Scan for the cell matching the given text and deliver its [X, Y] coordinate at center. 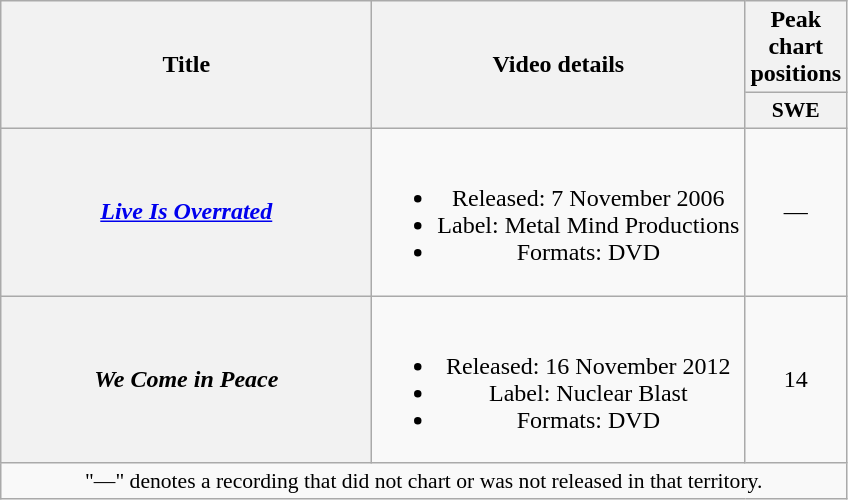
Released: 7 November 2006Label: Metal Mind ProductionsFormats: DVD [558, 212]
Released: 16 November 2012Label: Nuclear BlastFormats: DVD [558, 380]
Peak chart positions [796, 47]
"—" denotes a recording that did not chart or was not released in that territory. [424, 481]
Video details [558, 65]
— [796, 212]
Title [186, 65]
We Come in Peace [186, 380]
Live Is Overrated [186, 212]
SWE [796, 111]
14 [796, 380]
